For the text-containing cell, return its midpoint in (X, Y) coordinate format. 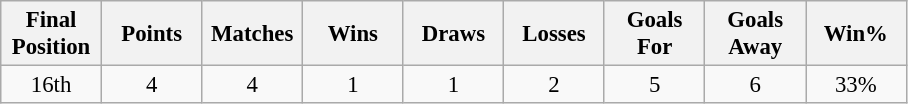
Losses (554, 34)
Goals Away (756, 34)
33% (856, 85)
5 (654, 85)
Win% (856, 34)
Final Position (52, 34)
16th (52, 85)
Draws (454, 34)
6 (756, 85)
Goals For (654, 34)
Matches (252, 34)
2 (554, 85)
Wins (354, 34)
Points (152, 34)
